Capture the cell that displays the provided text and extract its (X, Y) central coordinate. 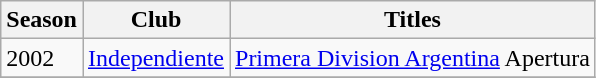
Independiente (156, 58)
Club (156, 20)
Season (42, 20)
Primera Division Argentina Apertura (413, 58)
2002 (42, 58)
Titles (413, 20)
